Scan for the cell matching the given text and deliver its (X, Y) coordinate at center. 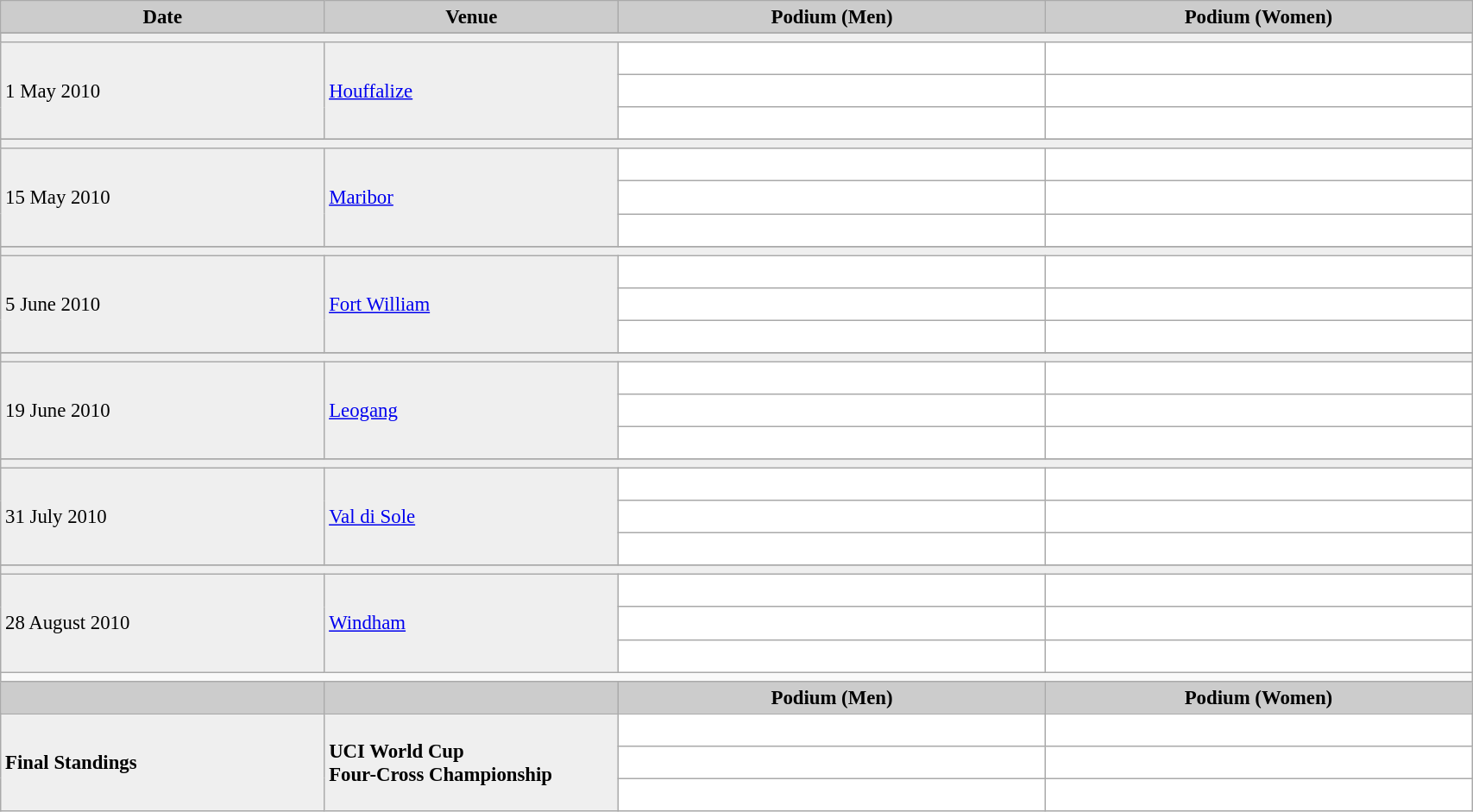
Houffalize (471, 91)
1 May 2010 (162, 91)
Val di Sole (471, 518)
Venue (471, 17)
Final Standings (162, 763)
UCI World Cup Four-Cross Championship (471, 763)
15 May 2010 (162, 197)
Leogang (471, 411)
19 June 2010 (162, 411)
Maribor (471, 197)
28 August 2010 (162, 623)
Date (162, 17)
31 July 2010 (162, 518)
5 June 2010 (162, 304)
Windham (471, 623)
Fort William (471, 304)
